Capture the cell that displays the provided text and extract its (x, y) central coordinate. 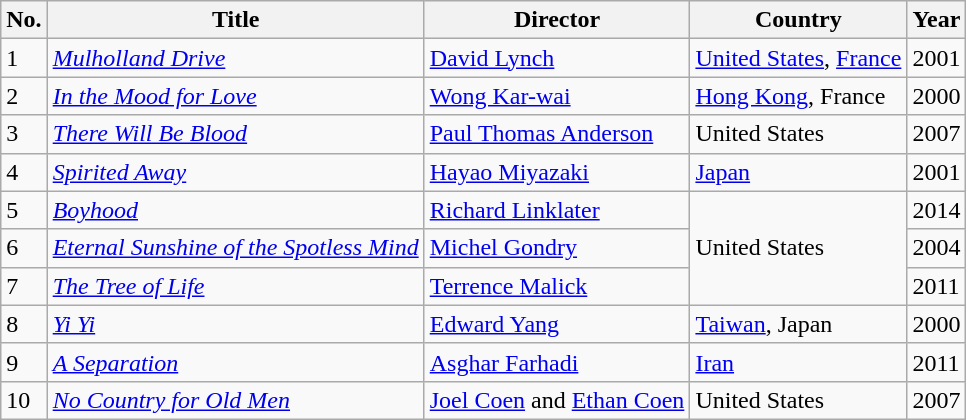
7 (24, 286)
Mulholland Drive (236, 58)
There Will Be Blood (236, 134)
Title (236, 20)
4 (24, 172)
Japan (798, 172)
Spirited Away (236, 172)
3 (24, 134)
10 (24, 400)
Paul Thomas Anderson (557, 134)
2014 (936, 210)
Country (798, 20)
1 (24, 58)
David Lynch (557, 58)
5 (24, 210)
No. (24, 20)
Hong Kong, France (798, 96)
Joel Coen and Ethan Coen (557, 400)
8 (24, 324)
Richard Linklater (557, 210)
The Tree of Life (236, 286)
2004 (936, 248)
Michel Gondry (557, 248)
United States, France (798, 58)
Director (557, 20)
No Country for Old Men (236, 400)
9 (24, 362)
Terrence Malick (557, 286)
Asghar Farhadi (557, 362)
Yi Yi (236, 324)
Hayao Miyazaki (557, 172)
Wong Kar-wai (557, 96)
Iran (798, 362)
6 (24, 248)
Boyhood (236, 210)
A Separation (236, 362)
Year (936, 20)
Eternal Sunshine of the Spotless Mind (236, 248)
Taiwan, Japan (798, 324)
In the Mood for Love (236, 96)
Edward Yang (557, 324)
2 (24, 96)
